Capture the cell that displays the provided text and extract its [x, y] central coordinate. 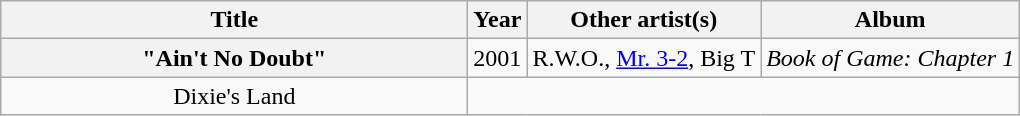
"Ain't No Doubt" [234, 58]
2001 [498, 58]
R.W.O., Mr. 3-2, Big T [644, 58]
Book of Game: Chapter 1 [890, 58]
Year [498, 20]
Dixie's Land [234, 96]
Other artist(s) [644, 20]
Title [234, 20]
Album [890, 20]
